Return [x, y] of the center of cell containing provided text 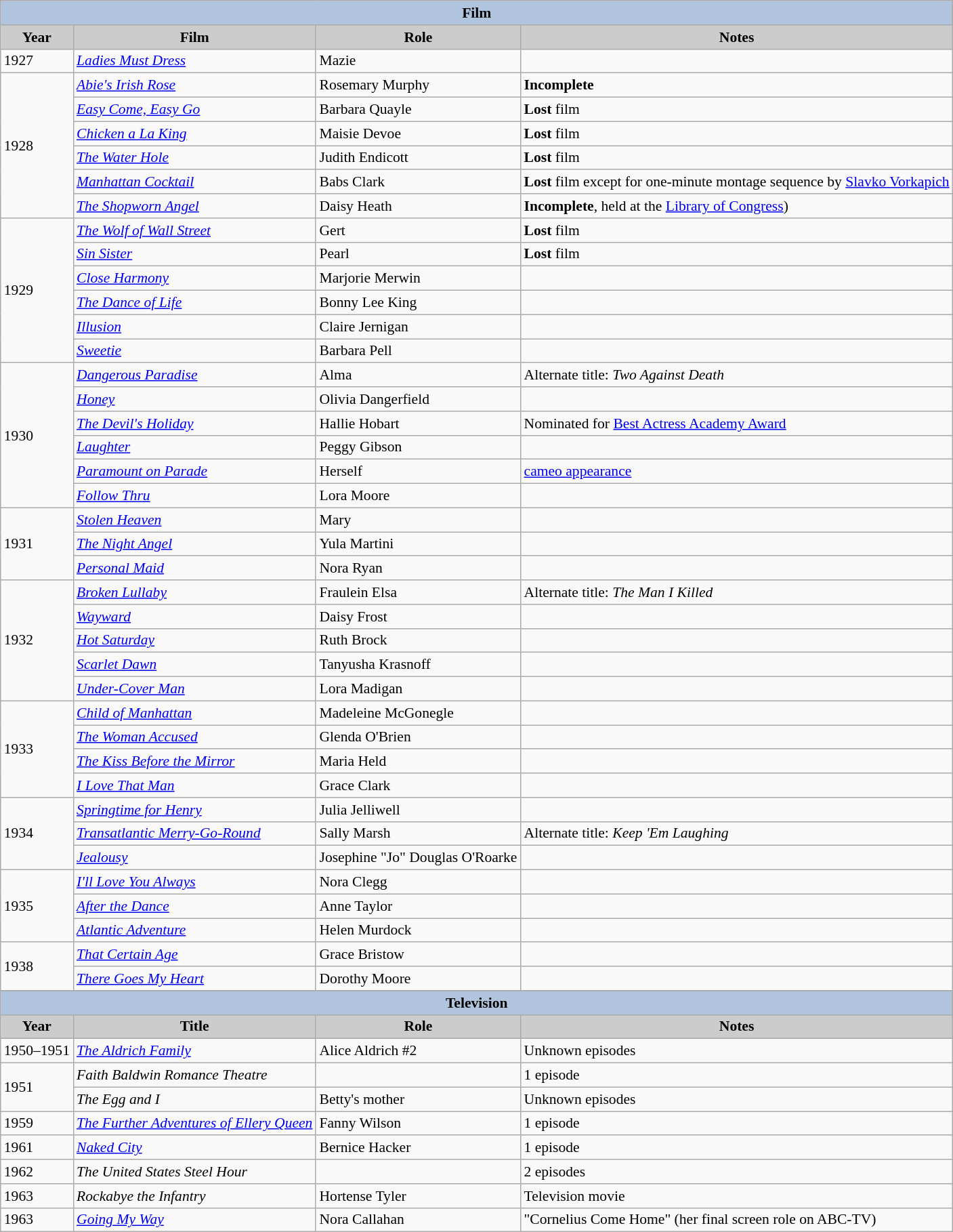
Atlantic Adventure [194, 930]
Sin Sister [194, 254]
Madeleine McGonegle [418, 713]
Dangerous Paradise [194, 375]
Glenda O'Brien [418, 737]
Grace Clark [418, 785]
The Dance of Life [194, 303]
Lora Moore [418, 496]
Julia Jelliwell [418, 810]
The Devil's Holiday [194, 424]
1929 [37, 291]
Fraulein Elsa [418, 592]
The Water Hole [194, 158]
1938 [37, 966]
Laughter [194, 447]
1932 [37, 640]
Hallie Hobart [418, 424]
Herself [418, 472]
Television movie [736, 1196]
Gert [418, 230]
Anne Taylor [418, 906]
Tanyusha Krasnoff [418, 665]
Chicken a La King [194, 134]
Pearl [418, 254]
1959 [37, 1124]
The Egg and I [194, 1099]
Maisie Devoe [418, 134]
Helen Murdock [418, 930]
Dorothy Moore [418, 979]
The Wolf of Wall Street [194, 230]
1950–1951 [37, 1051]
1962 [37, 1172]
Olivia Dangerfield [418, 399]
Yula Martini [418, 544]
The Further Adventures of Ellery Queen [194, 1124]
Jealousy [194, 858]
Barbara Quayle [418, 110]
Betty's mother [418, 1099]
Alma [418, 375]
There Goes My Heart [194, 979]
Marjorie Merwin [418, 279]
Alice Aldrich #2 [418, 1051]
Wayward [194, 617]
Ladies Must Dress [194, 61]
Lora Madigan [418, 689]
The Night Angel [194, 544]
Lost film except for one-minute montage sequence by Slavko Vorkapich [736, 182]
Ruth Brock [418, 640]
Bernice Hacker [418, 1148]
Alternate title: Two Against Death [736, 375]
1930 [37, 436]
The Woman Accused [194, 737]
Abie's Irish Rose [194, 85]
Hortense Tyler [418, 1196]
Stolen Heaven [194, 520]
The Aldrich Family [194, 1051]
Illusion [194, 327]
1928 [37, 146]
1935 [37, 907]
The United States Steel Hour [194, 1172]
Barbara Pell [418, 351]
The Kiss Before the Mirror [194, 762]
I Love That Man [194, 785]
That Certain Age [194, 955]
Under-Cover Man [194, 689]
The Shopworn Angel [194, 206]
Daisy Frost [418, 617]
Scarlet Dawn [194, 665]
Maria Held [418, 762]
Nora Callahan [418, 1220]
Broken Lullaby [194, 592]
Rosemary Murphy [418, 85]
Nominated for Best Actress Academy Award [736, 424]
Grace Bristow [418, 955]
Claire Jernigan [418, 327]
Fanny Wilson [418, 1124]
Faith Baldwin Romance Theatre [194, 1075]
1933 [37, 749]
Daisy Heath [418, 206]
1931 [37, 543]
1961 [37, 1148]
Josephine "Jo" Douglas O'Roarke [418, 858]
1927 [37, 61]
Nora Ryan [418, 569]
Mazie [418, 61]
Hot Saturday [194, 640]
Springtime for Henry [194, 810]
"Cornelius Come Home" (her final screen role on ABC-TV) [736, 1220]
I'll Love You Always [194, 882]
Follow Thru [194, 496]
Transatlantic Merry-Go-Round [194, 834]
Rockabye the Infantry [194, 1196]
Judith Endicott [418, 158]
Easy Come, Easy Go [194, 110]
Child of Manhattan [194, 713]
Sally Marsh [418, 834]
Honey [194, 399]
Peggy Gibson [418, 447]
After the Dance [194, 906]
Nora Clegg [418, 882]
Alternate title: The Man I Killed [736, 592]
2 episodes [736, 1172]
cameo appearance [736, 472]
1951 [37, 1087]
Naked City [194, 1148]
Alternate title: Keep 'Em Laughing [736, 834]
Title [194, 1027]
Babs Clark [418, 182]
1934 [37, 834]
Sweetie [194, 351]
Incomplete, held at the Library of Congress) [736, 206]
Manhattan Cocktail [194, 182]
Television [477, 1003]
Going My Way [194, 1220]
Paramount on Parade [194, 472]
Mary [418, 520]
Personal Maid [194, 569]
Bonny Lee King [418, 303]
Close Harmony [194, 279]
Incomplete [736, 85]
